Provide the (X, Y) coordinate of the cell's center where the given text is located.  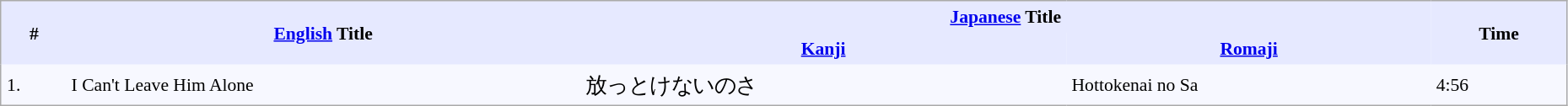
Romaji (1248, 49)
English Title (324, 33)
Hottokenai no Sa (1248, 84)
Kanji (823, 49)
放っとけないのさ (823, 84)
Japanese Title (1005, 17)
I Can't Leave Him Alone (324, 84)
Time (1500, 33)
4:56 (1500, 84)
# (34, 33)
1. (34, 84)
